Return (X, Y) of the center of cell containing provided text 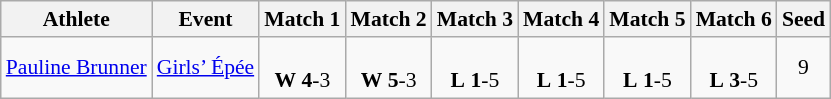
Seed (804, 19)
Event (206, 19)
Athlete (76, 19)
W 5-3 (388, 68)
Match 5 (647, 19)
Match 6 (734, 19)
Match 1 (302, 19)
Match 2 (388, 19)
Match 3 (475, 19)
Match 4 (561, 19)
Pauline Brunner (76, 68)
W 4-3 (302, 68)
L 3-5 (734, 68)
9 (804, 68)
Girls’ Épée (206, 68)
